Determine the [x, y] coordinate at the center of the cell enclosing the given text.  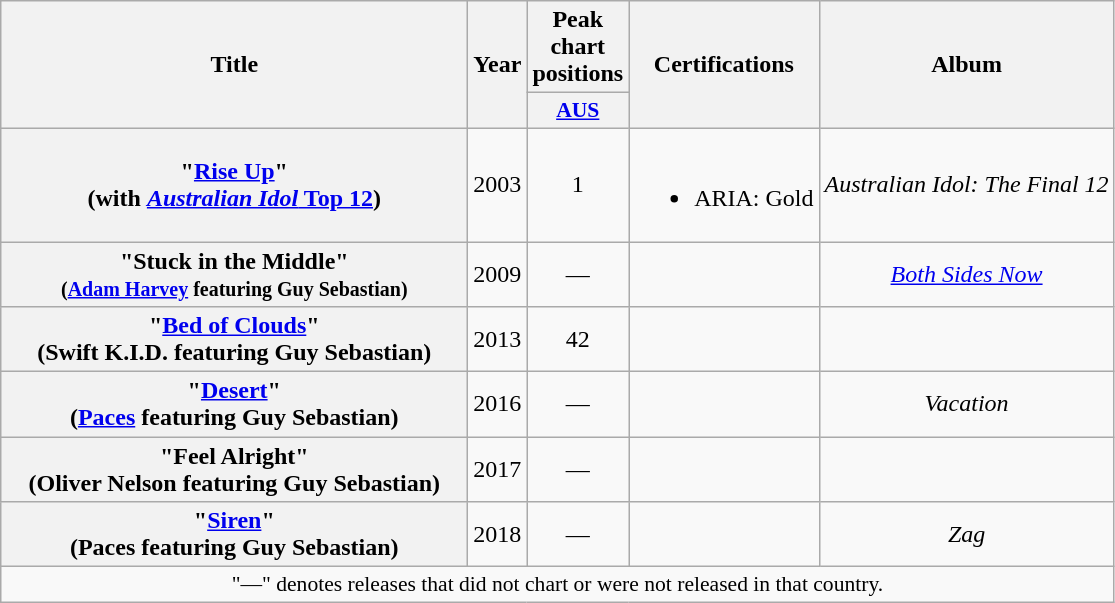
Year [498, 65]
Album [966, 65]
42 [578, 340]
Zag [966, 534]
"Feel Alright"(Oliver Nelson featuring Guy Sebastian) [234, 470]
2016 [498, 404]
2009 [498, 274]
"Bed of Clouds"(Swift K.I.D. featuring Guy Sebastian) [234, 340]
"Desert"(Paces featuring Guy Sebastian) [234, 404]
2018 [498, 534]
2017 [498, 470]
ARIA: Gold [724, 184]
Both Sides Now [966, 274]
"Stuck in the Middle"(Adam Harvey featuring Guy Sebastian) [234, 274]
2003 [498, 184]
Vacation [966, 404]
AUS [578, 111]
Certifications [724, 65]
Australian Idol: The Final 12 [966, 184]
2013 [498, 340]
"Rise Up"(with Australian Idol Top 12) [234, 184]
Peak chart positions [578, 47]
"—" denotes releases that did not chart or were not released in that country. [558, 585]
1 [578, 184]
Title [234, 65]
"Siren"(Paces featuring Guy Sebastian) [234, 534]
